Extract the [X, Y] coordinate from the center of the cell holding the provided text.  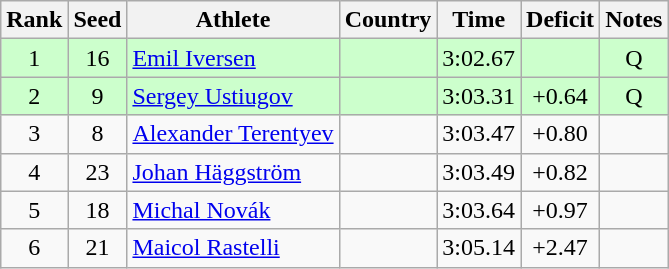
Country [388, 20]
1 [34, 58]
3:03.47 [479, 134]
9 [98, 96]
2 [34, 96]
5 [34, 210]
3:03.64 [479, 210]
Sergey Ustiugov [233, 96]
Michal Novák [233, 210]
Deficit [560, 20]
3:03.49 [479, 172]
Alexander Terentyev [233, 134]
Johan Häggström [233, 172]
3 [34, 134]
8 [98, 134]
Emil Iversen [233, 58]
Notes [634, 20]
Maicol Rastelli [233, 248]
+0.97 [560, 210]
3:02.67 [479, 58]
6 [34, 248]
Seed [98, 20]
+2.47 [560, 248]
21 [98, 248]
3:05.14 [479, 248]
16 [98, 58]
18 [98, 210]
3:03.31 [479, 96]
23 [98, 172]
4 [34, 172]
+0.64 [560, 96]
Time [479, 20]
Athlete [233, 20]
+0.80 [560, 134]
Rank [34, 20]
+0.82 [560, 172]
